Output the (x, y) coordinate of the center of the cell containing the given text.  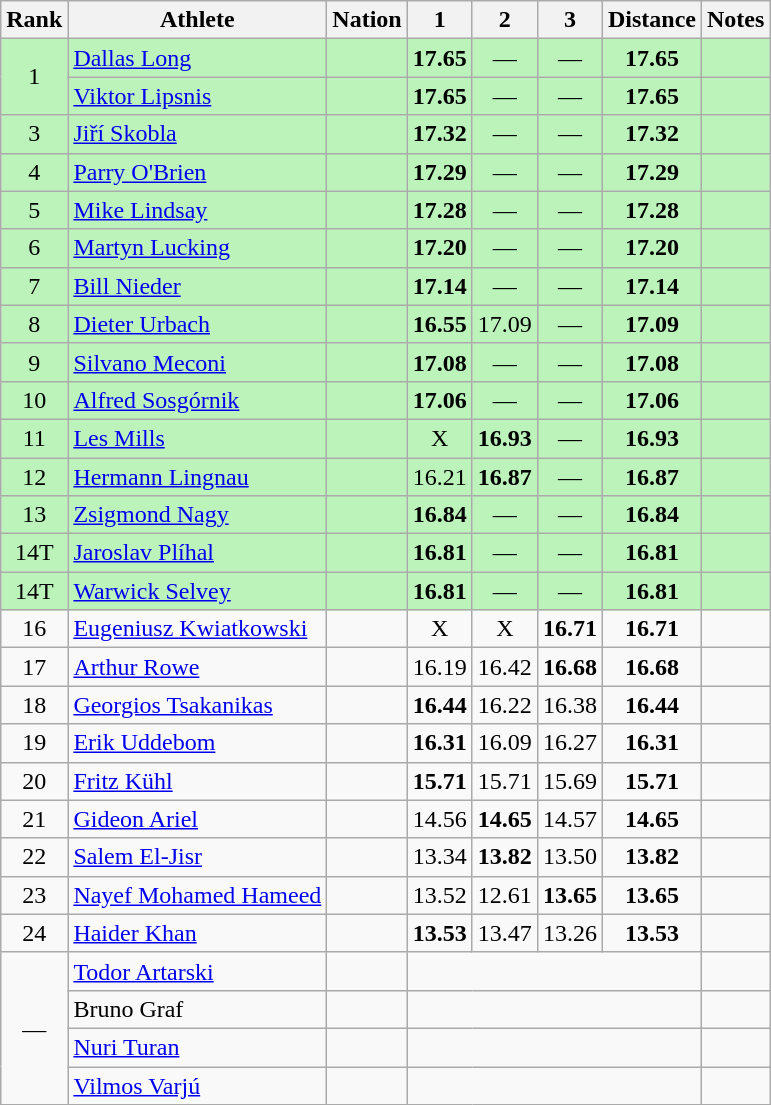
16 (34, 629)
Nation (367, 20)
16.38 (570, 705)
Zsigmond Nagy (198, 515)
12 (34, 477)
12.61 (504, 895)
Jaroslav Plíhal (198, 553)
Martyn Lucking (198, 248)
11 (34, 438)
Gideon Ariel (198, 819)
13 (34, 515)
16.21 (440, 477)
Bill Nieder (198, 286)
Alfred Sosgórnik (198, 400)
Dallas Long (198, 58)
Rank (34, 20)
15.69 (570, 781)
Viktor Lipsnis (198, 96)
16.55 (440, 324)
Dieter Urbach (198, 324)
16.19 (440, 667)
Athlete (198, 20)
9 (34, 362)
14.56 (440, 819)
Salem El-Jisr (198, 857)
23 (34, 895)
Erik Uddebom (198, 743)
Nuri Turan (198, 1047)
Todor Artarski (198, 971)
16.22 (504, 705)
8 (34, 324)
21 (34, 819)
13.52 (440, 895)
4 (34, 172)
13.34 (440, 857)
16.09 (504, 743)
24 (34, 933)
Nayef Mohamed Hameed (198, 895)
Jiří Skobla (198, 134)
Warwick Selvey (198, 591)
13.50 (570, 857)
Arthur Rowe (198, 667)
19 (34, 743)
5 (34, 210)
Parry O'Brien (198, 172)
Georgios Tsakanikas (198, 705)
20 (34, 781)
Mike Lindsay (198, 210)
Hermann Lingnau (198, 477)
13.26 (570, 933)
Fritz Kühl (198, 781)
Eugeniusz Kwiatkowski (198, 629)
16.42 (504, 667)
6 (34, 248)
Notes (735, 20)
Bruno Graf (198, 1009)
22 (34, 857)
2 (504, 20)
10 (34, 400)
Haider Khan (198, 933)
Distance (652, 20)
Les Mills (198, 438)
16.27 (570, 743)
Silvano Meconi (198, 362)
18 (34, 705)
13.47 (504, 933)
14.57 (570, 819)
17 (34, 667)
Vilmos Varjú (198, 1085)
7 (34, 286)
